Provide the (x, y) coordinate of the cell's center where the given text is located.  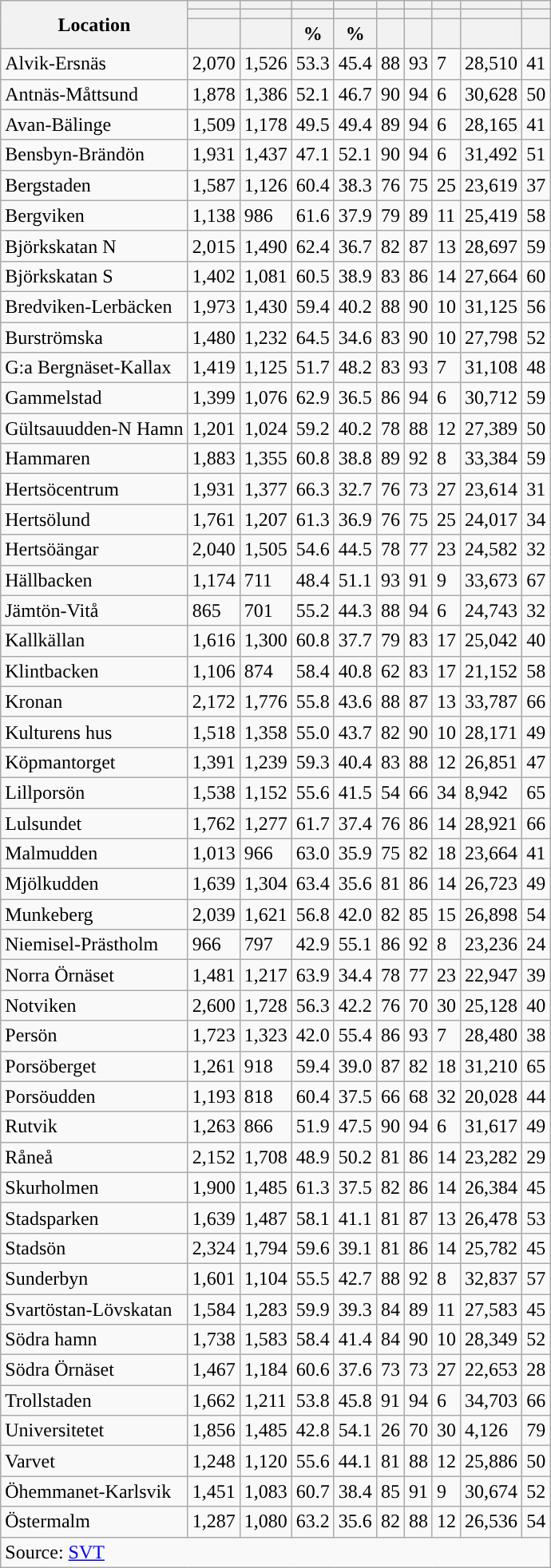
38.3 (355, 185)
44 (537, 1096)
61.7 (313, 823)
28,480 (492, 1036)
1,616 (214, 641)
23,236 (492, 945)
874 (265, 671)
1,104 (265, 1278)
Hällbacken (94, 580)
59.3 (313, 762)
Norra Örnäset (94, 975)
28,171 (492, 732)
2,324 (214, 1248)
Stadsparken (94, 1218)
1,125 (265, 368)
33,787 (492, 701)
1,583 (265, 1340)
23,619 (492, 185)
Södra Örnäset (94, 1370)
54.6 (313, 550)
23,664 (492, 854)
26 (390, 1431)
38.9 (355, 276)
1,451 (214, 1491)
25,042 (492, 641)
1,762 (214, 823)
2,600 (214, 1005)
1,283 (265, 1309)
26,851 (492, 762)
701 (265, 610)
33,673 (492, 580)
32,837 (492, 1278)
1,106 (214, 671)
34.6 (355, 338)
Köpmantorget (94, 762)
36.5 (355, 398)
Varvet (94, 1461)
53.3 (313, 64)
1,776 (265, 701)
Öhemmanet-Karlsvik (94, 1491)
Location (94, 25)
1,013 (214, 854)
Lulsundet (94, 823)
1,184 (265, 1370)
32.7 (355, 489)
1,211 (265, 1400)
42.9 (313, 945)
Kronan (94, 701)
1,878 (214, 94)
26,536 (492, 1522)
Gültsauudden-N Hamn (94, 429)
1,138 (214, 215)
23,614 (492, 489)
Råneå (94, 1157)
1,402 (214, 276)
41.4 (355, 1340)
1,480 (214, 338)
Östermalm (94, 1522)
27,583 (492, 1309)
1,355 (265, 459)
1,083 (265, 1491)
1,377 (265, 489)
37.9 (355, 215)
60 (537, 276)
Klintbacken (94, 671)
Trollstaden (94, 1400)
59.2 (313, 429)
1,509 (214, 124)
1,587 (214, 185)
46.7 (355, 94)
1,728 (265, 1005)
1,239 (265, 762)
51.9 (313, 1127)
1,304 (265, 884)
47.5 (355, 1127)
1,584 (214, 1309)
Burströmska (94, 338)
63.0 (313, 854)
Munkeberg (94, 914)
Persön (94, 1036)
28,349 (492, 1340)
Porsöudden (94, 1096)
30,712 (492, 398)
38 (537, 1036)
Source: SVT (275, 1552)
22,653 (492, 1370)
1,300 (265, 641)
53 (537, 1218)
G:a Bergnäset-Kallax (94, 368)
43.7 (355, 732)
44.5 (355, 550)
Bredviken-Lerbäcken (94, 306)
63.9 (313, 975)
Antnäs-Måttsund (94, 94)
31,617 (492, 1127)
27,664 (492, 276)
29 (537, 1157)
1,723 (214, 1036)
28,165 (492, 124)
41.5 (355, 792)
22,947 (492, 975)
1,178 (265, 124)
1,601 (214, 1278)
48.4 (313, 580)
56.3 (313, 1005)
25,886 (492, 1461)
1,538 (214, 792)
Niemisel-Prästholm (94, 945)
1,193 (214, 1096)
Notviken (94, 1005)
1,662 (214, 1400)
27,389 (492, 429)
Porsöberget (94, 1066)
39.1 (355, 1248)
24,582 (492, 550)
1,081 (265, 276)
Jämtön-Vitå (94, 610)
26,478 (492, 1218)
1,621 (265, 914)
1,386 (265, 94)
Avan-Bälinge (94, 124)
66.3 (313, 489)
37.7 (355, 641)
40.4 (355, 762)
1,217 (265, 975)
1,526 (265, 64)
26,898 (492, 914)
1,120 (265, 1461)
55.5 (313, 1278)
Gammelstad (94, 398)
45.4 (355, 64)
42.7 (355, 1278)
1,481 (214, 975)
28 (537, 1370)
2,172 (214, 701)
20,028 (492, 1096)
1,126 (265, 185)
30,674 (492, 1491)
Björkskatan S (94, 276)
2,152 (214, 1157)
48.2 (355, 368)
33,384 (492, 459)
31,492 (492, 155)
1,152 (265, 792)
Bergstaden (94, 185)
51.1 (355, 580)
21,152 (492, 671)
2,070 (214, 64)
39 (537, 975)
986 (265, 215)
68 (418, 1096)
1,391 (214, 762)
35.9 (355, 854)
60.6 (313, 1370)
51 (537, 155)
Hertsölund (94, 519)
Alvik-Ersnäs (94, 64)
1,518 (214, 732)
1,232 (265, 338)
Stadsön (94, 1248)
1,794 (265, 1248)
1,761 (214, 519)
Hammaren (94, 459)
918 (265, 1066)
Södra hamn (94, 1340)
50.2 (355, 1157)
Lillporsön (94, 792)
62.4 (313, 246)
1,207 (265, 519)
37 (537, 185)
59.6 (313, 1248)
797 (265, 945)
62.9 (313, 398)
Kallkällan (94, 641)
2,039 (214, 914)
1,024 (265, 429)
1,973 (214, 306)
53.8 (313, 1400)
24,017 (492, 519)
48.9 (313, 1157)
1,487 (265, 1218)
31,125 (492, 306)
25,419 (492, 215)
1,883 (214, 459)
1,287 (214, 1522)
Sunderbyn (94, 1278)
34,703 (492, 1400)
58.1 (313, 1218)
44.1 (355, 1461)
818 (265, 1096)
25,782 (492, 1248)
Skurholmen (94, 1187)
47.1 (313, 155)
55.8 (313, 701)
61.6 (313, 215)
49.4 (355, 124)
60.5 (313, 276)
31,108 (492, 368)
36.7 (355, 246)
1,080 (265, 1522)
1,708 (265, 1157)
1,399 (214, 398)
55.2 (313, 610)
1,076 (265, 398)
60.7 (313, 1491)
57 (537, 1278)
38.8 (355, 459)
42.2 (355, 1005)
24 (537, 945)
48 (537, 368)
1,248 (214, 1461)
26,384 (492, 1187)
42.8 (313, 1431)
39.3 (355, 1309)
1,738 (214, 1340)
1,358 (265, 732)
31 (537, 489)
67 (537, 580)
Bergviken (94, 215)
37.6 (355, 1370)
54.1 (355, 1431)
55.0 (313, 732)
711 (265, 580)
4,126 (492, 1431)
45.8 (355, 1400)
Björkskatan N (94, 246)
2,015 (214, 246)
23,282 (492, 1157)
38.4 (355, 1491)
Svartöstan-Lövskatan (94, 1309)
Mjölkudden (94, 884)
64.5 (313, 338)
1,467 (214, 1370)
44.3 (355, 610)
Hertsöcentrum (94, 489)
56 (537, 306)
1,174 (214, 580)
Universitetet (94, 1431)
63.4 (313, 884)
37.4 (355, 823)
1,505 (265, 550)
34.4 (355, 975)
865 (214, 610)
Hertsöängar (94, 550)
1,261 (214, 1066)
28,510 (492, 64)
49.5 (313, 124)
28,921 (492, 823)
1,856 (214, 1431)
Rutvik (94, 1127)
30,628 (492, 94)
1,437 (265, 155)
59.9 (313, 1309)
15 (446, 914)
26,723 (492, 884)
28,697 (492, 246)
55.4 (355, 1036)
Kulturens hus (94, 732)
2,040 (214, 550)
47 (537, 762)
8,942 (492, 792)
31,210 (492, 1066)
63.2 (313, 1522)
1,323 (265, 1036)
55.1 (355, 945)
1,419 (214, 368)
25,128 (492, 1005)
40.8 (355, 671)
1,490 (265, 246)
24,743 (492, 610)
1,430 (265, 306)
Bensbyn-Brändön (94, 155)
43.6 (355, 701)
27,798 (492, 338)
41.1 (355, 1218)
Malmudden (94, 854)
56.8 (313, 914)
866 (265, 1127)
39.0 (355, 1066)
1,263 (214, 1127)
1,900 (214, 1187)
36.9 (355, 519)
62 (390, 671)
1,277 (265, 823)
51.7 (313, 368)
1,201 (214, 429)
